Find where the given text appears and provide that cell's center as (x, y) coordinate. 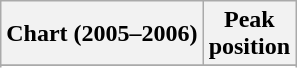
Chart (2005–2006) (102, 34)
Peakposition (249, 34)
